Detect which cell encompasses the target text, then output its [X, Y] center coordinate. 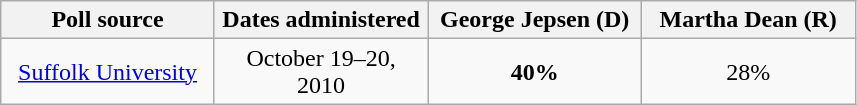
Martha Dean (R) [748, 20]
40% [535, 72]
Poll source [108, 20]
October 19–20, 2010 [321, 72]
28% [748, 72]
Dates administered [321, 20]
George Jepsen (D) [535, 20]
Suffolk University [108, 72]
